Determine the (X, Y) coordinate at the center of the cell enclosing the given text.  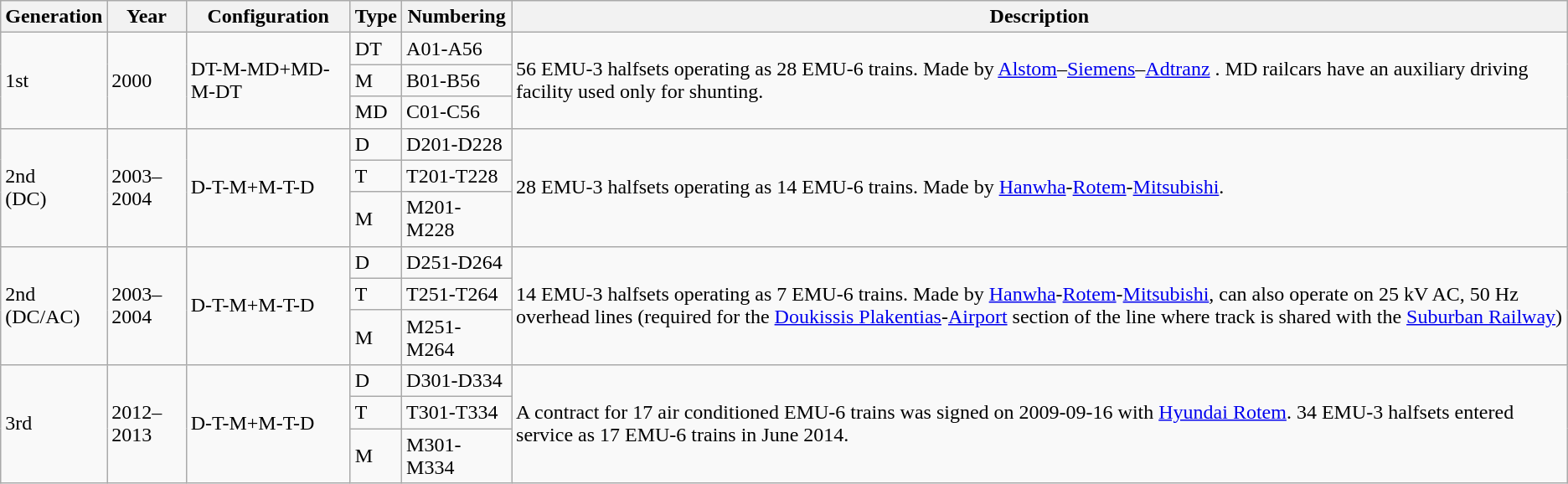
2000 (147, 80)
1st (54, 80)
2nd(DC) (54, 188)
D301-D334 (457, 380)
M201-M228 (457, 219)
A01-A56 (457, 49)
T301-T334 (457, 412)
28 EMU-3 halfsets operating as 14 EMU-6 trains. Made by Hanwha-Rotem-Mitsubishi. (1040, 188)
2nd(DC/AC) (54, 305)
Type (375, 17)
T201-T228 (457, 176)
3rd (54, 424)
Description (1040, 17)
MD (375, 112)
Numbering (457, 17)
M301-M334 (457, 456)
2012–2013 (147, 424)
DT-M-MD+MD-M-DT (268, 80)
T251-T264 (457, 294)
DT (375, 49)
Configuration (268, 17)
D201-D228 (457, 144)
B01-B56 (457, 80)
Year (147, 17)
D251-D264 (457, 262)
M251-M264 (457, 337)
C01-C56 (457, 112)
Generation (54, 17)
